Return the [X, Y] coordinate for the center point of the cell that contains the specified text.  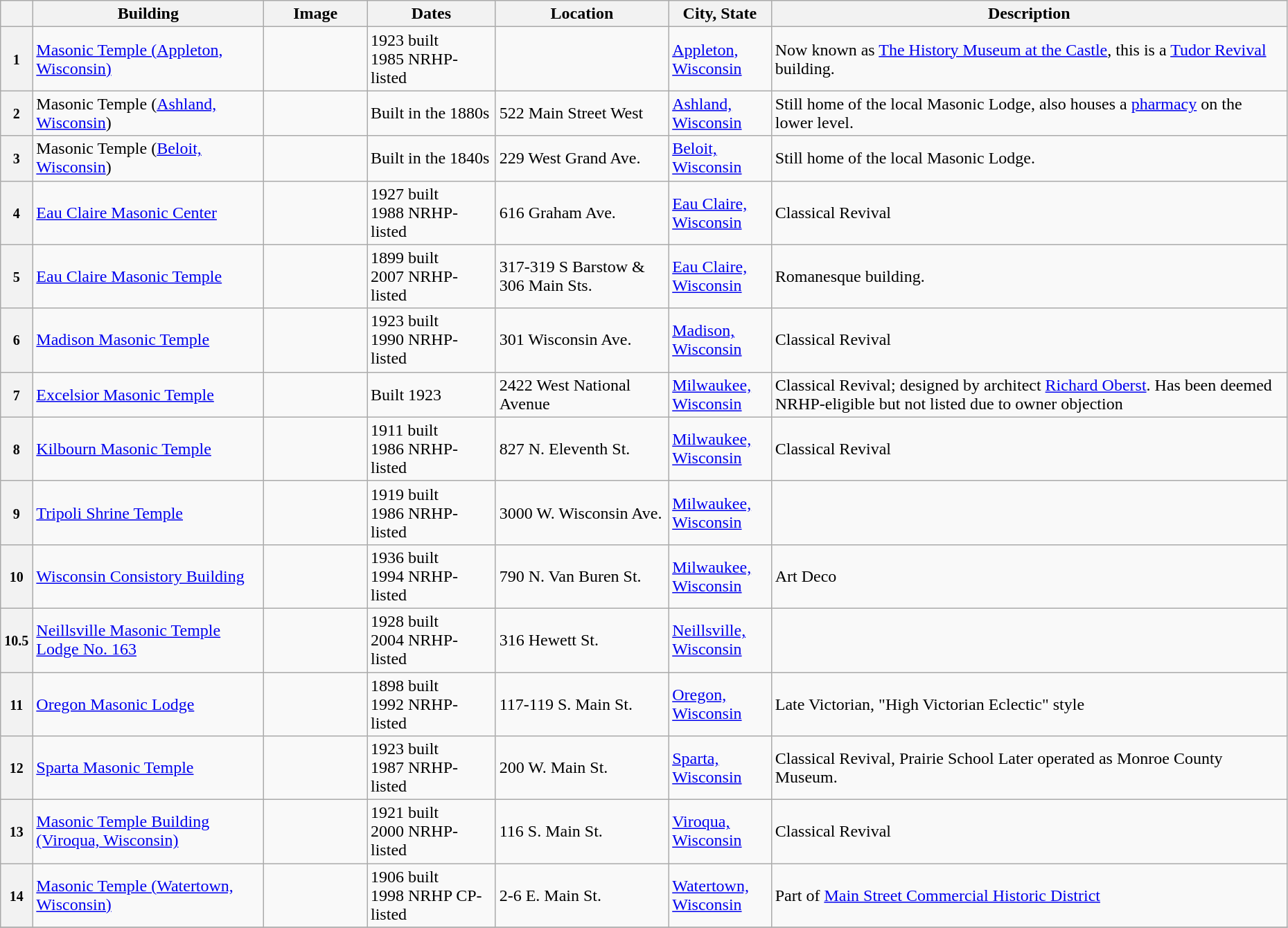
2 [17, 114]
10 [17, 576]
3 [17, 158]
Neillsville Masonic Temple Lodge No. 163 [148, 640]
13 [17, 832]
Sparta Masonic Temple [148, 768]
Still home of the local Masonic Lodge. [1029, 158]
11 [17, 704]
6 [17, 340]
301 Wisconsin Ave. [582, 340]
Building [148, 14]
1923 built1987 NRHP-listed [432, 768]
Now known as The History Museum at the Castle, this is a Tudor Revival building. [1029, 59]
Kilbourn Masonic Temple [148, 449]
317-319 S Barstow & 306 Main Sts. [582, 276]
City, State [721, 14]
Ashland, Wisconsin [721, 114]
Location [582, 14]
Still home of the local Masonic Lodge, also houses a pharmacy on the lower level. [1029, 114]
1936 built1994 NRHP-listed [432, 576]
790 N. Van Buren St. [582, 576]
Image [316, 14]
Beloit, Wisconsin [721, 158]
Madison Masonic Temple [148, 340]
Art Deco [1029, 576]
4 [17, 213]
1911 built1986 NRHP-listed [432, 449]
1899 built2007 NRHP-listed [432, 276]
Dates [432, 14]
Sparta, Wisconsin [721, 768]
117-119 S. Main St. [582, 704]
1 [17, 59]
Masonic Temple (Beloit, Wisconsin) [148, 158]
116 S. Main St. [582, 832]
Classical Revival; designed by architect Richard Oberst. Has been deemed NRHP-eligible but not listed due to owner objection [1029, 395]
14 [17, 895]
1921 built2000 NRHP-listed [432, 832]
316 Hewett St. [582, 640]
229 West Grand Ave. [582, 158]
Eau Claire Masonic Temple [148, 276]
Masonic Temple (Watertown, Wisconsin) [148, 895]
Classical Revival, Prairie School Later operated as Monroe County Museum. [1029, 768]
Built in the 1880s [432, 114]
Excelsior Masonic Temple [148, 395]
Wisconsin Consistory Building [148, 576]
1927 built1988 NRHP-listed [432, 213]
1928 built2004 NRHP-listed [432, 640]
Built in the 1840s [432, 158]
Masonic Temple Building (Viroqua, Wisconsin) [148, 832]
9 [17, 512]
Madison, Wisconsin [721, 340]
Appleton, Wisconsin [721, 59]
Watertown, Wisconsin [721, 895]
8 [17, 449]
Romanesque building. [1029, 276]
Eau Claire Masonic Center [148, 213]
Masonic Temple (Appleton, Wisconsin) [148, 59]
Description [1029, 14]
1923 built1985 NRHP-listed [432, 59]
Masonic Temple (Ashland, Wisconsin) [148, 114]
1919 built1986 NRHP-listed [432, 512]
Oregon, Wisconsin [721, 704]
12 [17, 768]
5 [17, 276]
2-6 E. Main St. [582, 895]
522 Main Street West [582, 114]
3000 W. Wisconsin Ave. [582, 512]
7 [17, 395]
2422 West National Avenue [582, 395]
1906 built1998 NRHP CP-listed [432, 895]
Neillsville, Wisconsin [721, 640]
200 W. Main St. [582, 768]
Part of Main Street Commercial Historic District [1029, 895]
1898 built1992 NRHP-listed [432, 704]
Viroqua, Wisconsin [721, 832]
Tripoli Shrine Temple [148, 512]
616 Graham Ave. [582, 213]
1923 built1990 NRHP-listed [432, 340]
Built 1923 [432, 395]
827 N. Eleventh St. [582, 449]
10.5 [17, 640]
Oregon Masonic Lodge [148, 704]
Late Victorian, "High Victorian Eclectic" style [1029, 704]
